Search for the cell housing the specified text and yield its (X, Y) center coordinate. 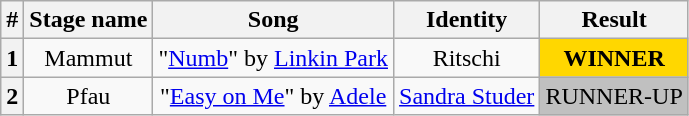
2 (12, 96)
"Numb" by Linkin Park (274, 58)
Pfau (88, 96)
Result (614, 20)
Stage name (88, 20)
# (12, 20)
1 (12, 58)
Mammut (88, 58)
RUNNER-UP (614, 96)
Sandra Studer (467, 96)
"Easy on Me" by Adele (274, 96)
Identity (467, 20)
WINNER (614, 58)
Ritschi (467, 58)
Song (274, 20)
